Provide the [x, y] coordinate of the cell's center where the given text is located.  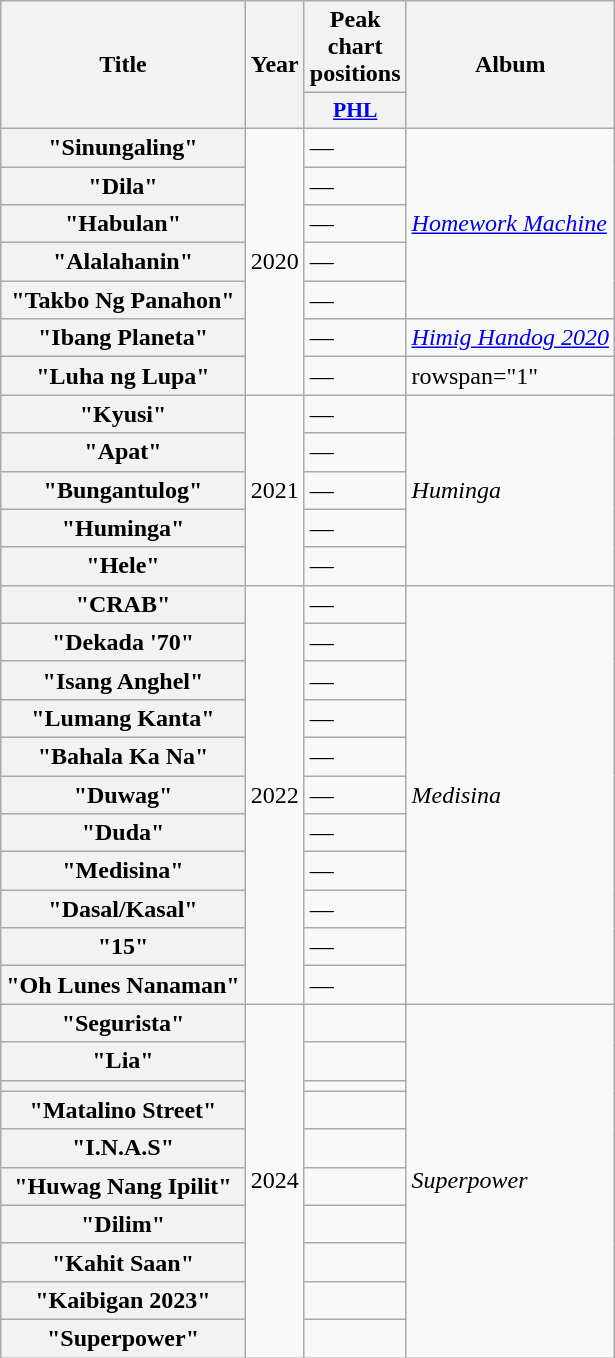
"Sinungaling" [123, 147]
Himig Handog 2020 [510, 338]
"I.N.A.S" [123, 1148]
"Dila" [123, 185]
"Huminga" [123, 528]
Huminga [510, 490]
Homework Machine [510, 223]
"Takbo Ng Panahon" [123, 300]
"Ibang Planeta" [123, 338]
"Bahala Ka Na" [123, 756]
"Oh Lunes Nanaman" [123, 985]
"Dekada '70" [123, 642]
"Huwag Nang Ipilit" [123, 1186]
"Lumang Kanta" [123, 718]
Title [123, 65]
2024 [274, 1181]
PHL [355, 111]
"Dilim" [123, 1224]
"Segurista" [123, 1023]
"Habulan" [123, 224]
"CRAB" [123, 604]
rowspan="1" [510, 376]
2022 [274, 794]
Album [510, 65]
2020 [274, 261]
"Kyusi" [123, 414]
"Dasal/Kasal" [123, 909]
"Hele" [123, 566]
"Bungantulog" [123, 490]
"15" [123, 947]
"Superpower" [123, 1338]
"Duwag" [123, 795]
"Isang Anghel" [123, 680]
"Kahit Saan" [123, 1262]
"Luha ng Lupa" [123, 376]
Year [274, 65]
"Apat" [123, 452]
2021 [274, 490]
"Duda" [123, 833]
Peak chart positions [355, 47]
"Kaibigan 2023" [123, 1300]
Superpower [510, 1181]
"Lia" [123, 1061]
"Matalino Street" [123, 1110]
"Alalahanin" [123, 262]
"Medisina" [123, 871]
Medisina [510, 794]
